For the text-containing cell, return its midpoint in (X, Y) coordinate format. 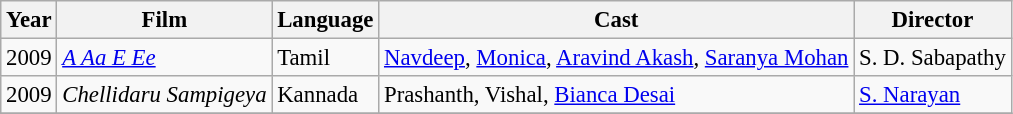
Cast (616, 20)
Prashanth, Vishal, Bianca Desai (616, 95)
Year (29, 20)
Language (326, 20)
S. Narayan (932, 95)
Navdeep, Monica, Aravind Akash, Saranya Mohan (616, 58)
Kannada (326, 95)
A Aa E Ee (164, 58)
S. D. Sabapathy (932, 58)
Director (932, 20)
Tamil (326, 58)
Chellidaru Sampigeya (164, 95)
Film (164, 20)
